Detect which cell encompasses the target text, then output its [x, y] center coordinate. 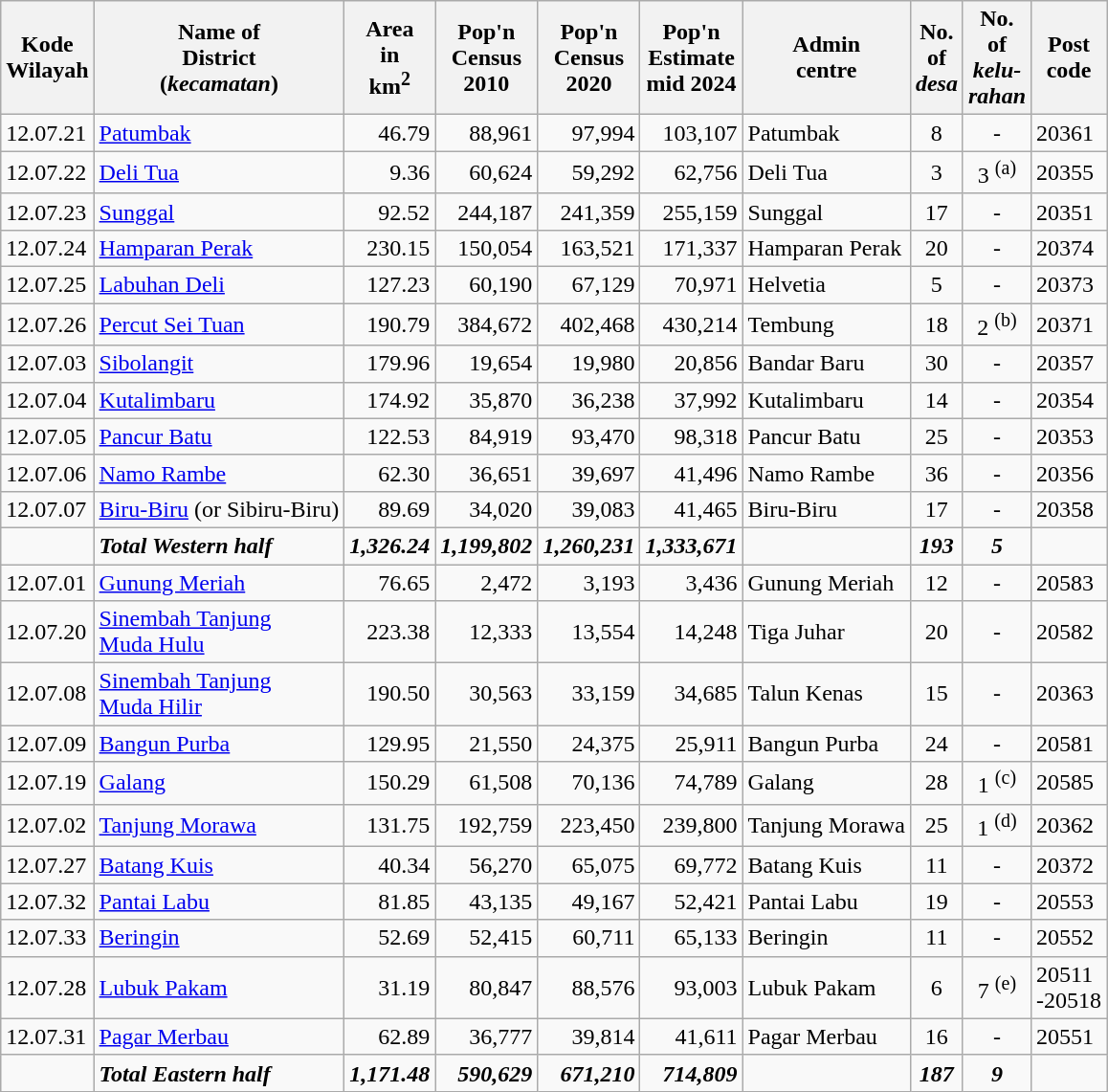
Sinembah TanjungMuda Hulu [219, 632]
244,187 [486, 212]
6 [936, 988]
41,496 [691, 473]
36 [936, 473]
7 (e) [997, 988]
61,508 [486, 783]
163,521 [589, 248]
150.29 [390, 783]
8 [936, 133]
41,611 [691, 1036]
12.07.22 [48, 172]
Labuhan Deli [219, 285]
Talun Kenas [827, 695]
Kode Wilayah [48, 57]
12.07.24 [48, 248]
1 (d) [997, 825]
12.07.26 [48, 325]
12.07.25 [48, 285]
20,856 [691, 364]
223,450 [589, 825]
15 [936, 695]
Percut Sei Tuan [219, 325]
76.65 [390, 583]
Total Eastern half [219, 1073]
21,550 [486, 744]
12.07.09 [48, 744]
Sinembah TanjungMuda Hilir [219, 695]
52,415 [486, 938]
190.79 [390, 325]
20358 [1070, 509]
20552 [1070, 938]
20357 [1070, 364]
30 [936, 364]
20553 [1070, 902]
20353 [1070, 436]
52,421 [691, 902]
2,472 [486, 583]
No.ofdesa [936, 57]
20581 [1070, 744]
92.52 [390, 212]
19 [936, 902]
384,672 [486, 325]
39,697 [589, 473]
39,814 [589, 1036]
60,190 [486, 285]
62.30 [390, 473]
30,563 [486, 695]
49,167 [589, 902]
1,199,802 [486, 546]
36,238 [589, 400]
Sibolangit [219, 364]
1,326.24 [390, 546]
Pop'nEstimate mid 2024 [691, 57]
12.07.06 [48, 473]
12.07.05 [48, 436]
24,375 [589, 744]
19,980 [589, 364]
131.75 [390, 825]
69,772 [691, 865]
9.36 [390, 172]
12,333 [486, 632]
20373 [1070, 285]
223.38 [390, 632]
12.07.28 [48, 988]
Area in km2 [390, 57]
36,777 [486, 1036]
Pop'nCensus2010 [486, 57]
20583 [1070, 583]
20355 [1070, 172]
3 [936, 172]
Biru-Biru (or Sibiru-Biru) [219, 509]
3,436 [691, 583]
12.07.08 [48, 695]
46.79 [390, 133]
Biru-Biru [827, 509]
25,911 [691, 744]
20372 [1070, 865]
80,847 [486, 988]
12.07.03 [48, 364]
241,359 [589, 212]
20585 [1070, 783]
12.07.20 [48, 632]
60,624 [486, 172]
84,919 [486, 436]
Pop'nCensus 2020 [589, 57]
127.23 [390, 285]
88,961 [486, 133]
88,576 [589, 988]
No.ofkelu-rahan [997, 57]
193 [936, 546]
671,210 [589, 1073]
93,003 [691, 988]
20551 [1070, 1036]
Tiga Juhar [827, 632]
24 [936, 744]
28 [936, 783]
52.69 [390, 938]
65,133 [691, 938]
430,214 [691, 325]
12.07.31 [48, 1036]
230.15 [390, 248]
62.89 [390, 1036]
39,083 [589, 509]
239,800 [691, 825]
16 [936, 1036]
402,468 [589, 325]
93,470 [589, 436]
12.07.23 [48, 212]
20511-20518 [1070, 988]
Postcode [1070, 57]
20371 [1070, 325]
56,270 [486, 865]
12.07.04 [48, 400]
20582 [1070, 632]
192,759 [486, 825]
Helvetia [827, 285]
65,075 [589, 865]
129.95 [390, 744]
187 [936, 1073]
12.07.33 [48, 938]
89.69 [390, 509]
190.50 [390, 695]
33,159 [589, 695]
179.96 [390, 364]
14 [936, 400]
12.07.32 [48, 902]
12.07.01 [48, 583]
13,554 [589, 632]
14,248 [691, 632]
20362 [1070, 825]
12 [936, 583]
1,171.48 [390, 1073]
34,685 [691, 695]
Bandar Baru [827, 364]
34,020 [486, 509]
37,992 [691, 400]
81.85 [390, 902]
40.34 [390, 865]
41,465 [691, 509]
20363 [1070, 695]
70,971 [691, 285]
Tembung [827, 325]
255,159 [691, 212]
3 (a) [997, 172]
12.07.27 [48, 865]
20354 [1070, 400]
97,994 [589, 133]
174.92 [390, 400]
60,711 [589, 938]
1 (c) [997, 783]
Total Western half [219, 546]
2 (b) [997, 325]
9 [997, 1073]
20374 [1070, 248]
103,107 [691, 133]
12.07.21 [48, 133]
70,136 [589, 783]
20351 [1070, 212]
3,193 [589, 583]
1,333,671 [691, 546]
36,651 [486, 473]
122.53 [390, 436]
171,337 [691, 248]
590,629 [486, 1073]
12.07.19 [48, 783]
150,054 [486, 248]
20356 [1070, 473]
20361 [1070, 133]
98,318 [691, 436]
43,135 [486, 902]
62,756 [691, 172]
59,292 [589, 172]
19,654 [486, 364]
12.07.02 [48, 825]
Name ofDistrict(kecamatan) [219, 57]
714,809 [691, 1073]
67,129 [589, 285]
18 [936, 325]
12.07.07 [48, 509]
Admin centre [827, 57]
31.19 [390, 988]
74,789 [691, 783]
35,870 [486, 400]
1,260,231 [589, 546]
